Determine the (X, Y) coordinate at the center of the cell enclosing the given text.  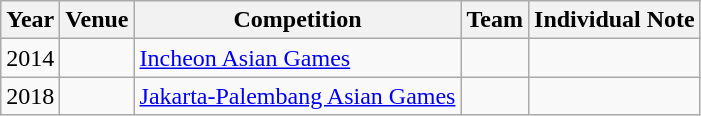
Year (30, 20)
Incheon Asian Games (298, 58)
2014 (30, 58)
Competition (298, 20)
Venue (97, 20)
Individual Note (615, 20)
Team (495, 20)
2018 (30, 96)
Jakarta-Palembang Asian Games (298, 96)
